Provide the (x, y) coordinate of the cell's center where the given text is located.  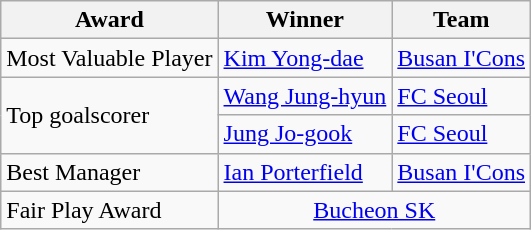
Best Manager (110, 172)
Most Valuable Player (110, 58)
Kim Yong-dae (305, 58)
Fair Play Award (110, 210)
Wang Jung-hyun (305, 96)
Winner (305, 20)
Award (110, 20)
Jung Jo-gook (305, 134)
Top goalscorer (110, 115)
Ian Porterfield (305, 172)
Bucheon SK (374, 210)
Team (462, 20)
